Output the (X, Y) coordinate of the center of the cell containing the given text.  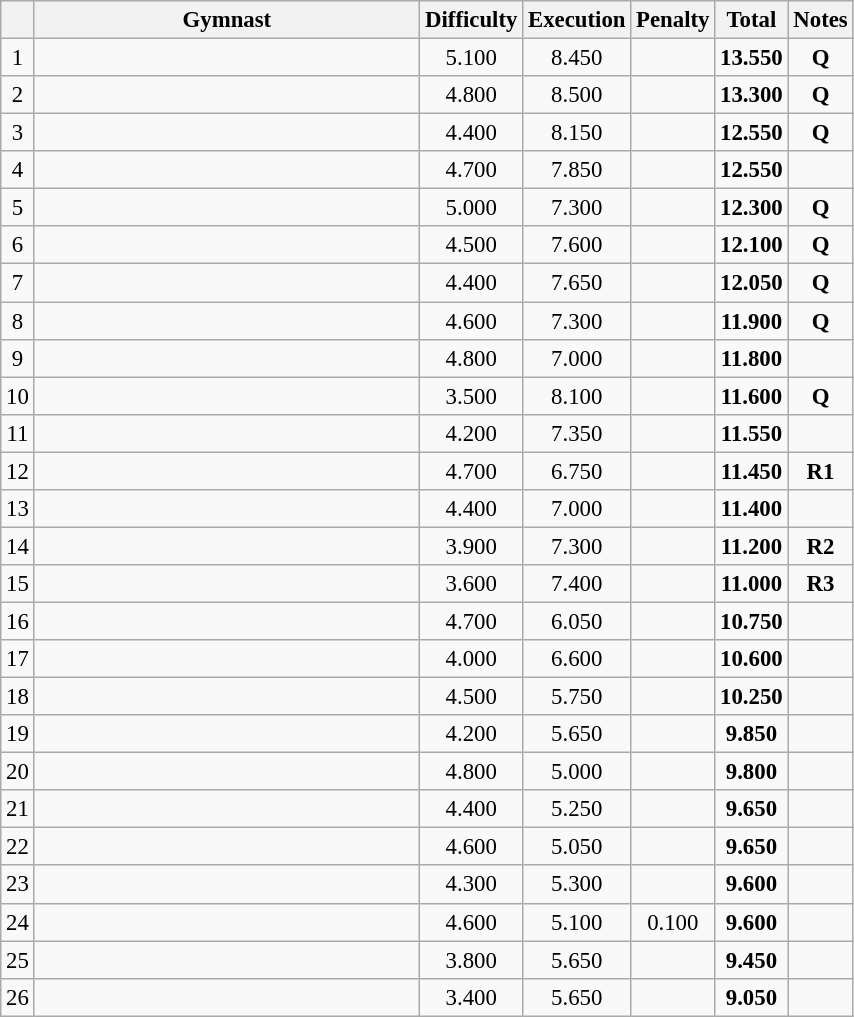
8.500 (577, 95)
13 (18, 509)
24 (18, 922)
18 (18, 697)
8.450 (577, 58)
12.050 (752, 283)
6.600 (577, 659)
3.800 (472, 960)
23 (18, 885)
3.400 (472, 997)
5.750 (577, 697)
7.600 (577, 245)
5.250 (577, 809)
10 (18, 396)
4.000 (472, 659)
11.900 (752, 321)
0.100 (673, 922)
Execution (577, 20)
5.300 (577, 885)
11.000 (752, 584)
20 (18, 772)
16 (18, 621)
5 (18, 208)
Notes (820, 20)
11 (18, 433)
7.650 (577, 283)
6 (18, 245)
7 (18, 283)
6.050 (577, 621)
17 (18, 659)
3.900 (472, 546)
5.050 (577, 847)
6.750 (577, 471)
8 (18, 321)
4.300 (472, 885)
13.550 (752, 58)
11.600 (752, 396)
11.400 (752, 509)
9.050 (752, 997)
Total (752, 20)
19 (18, 734)
11.450 (752, 471)
8.100 (577, 396)
12.300 (752, 208)
9.850 (752, 734)
R3 (820, 584)
7.350 (577, 433)
2 (18, 95)
13.300 (752, 95)
9 (18, 358)
12.100 (752, 245)
11.550 (752, 433)
Penalty (673, 20)
Difficulty (472, 20)
21 (18, 809)
15 (18, 584)
9.800 (752, 772)
14 (18, 546)
10.600 (752, 659)
12 (18, 471)
11.200 (752, 546)
9.450 (752, 960)
Gymnast (227, 20)
10.250 (752, 697)
4 (18, 170)
3.600 (472, 584)
10.750 (752, 621)
8.150 (577, 133)
25 (18, 960)
11.800 (752, 358)
3.500 (472, 396)
26 (18, 997)
7.850 (577, 170)
22 (18, 847)
7.400 (577, 584)
3 (18, 133)
R1 (820, 471)
R2 (820, 546)
1 (18, 58)
